From the cell containing the given text, extract its center point as (x, y) coordinate. 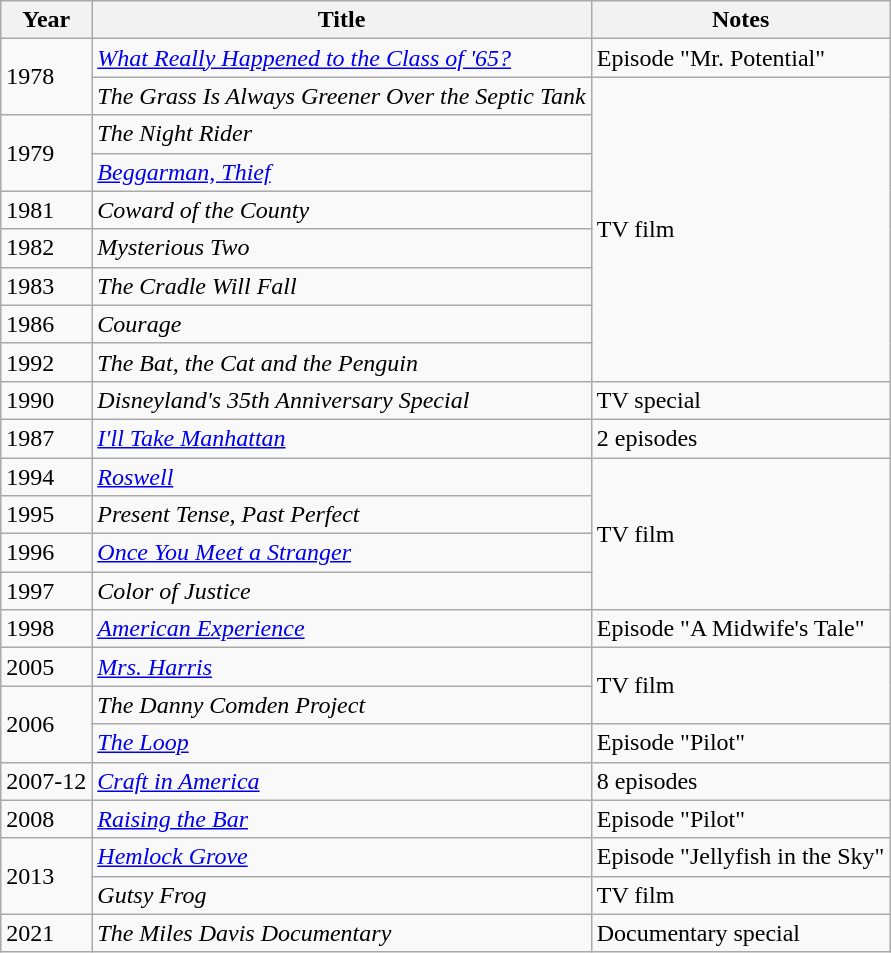
Roswell (342, 477)
Disneyland's 35th Anniversary Special (342, 400)
Title (342, 20)
Episode "Jellyfish in the Sky" (740, 857)
Episode "Mr. Potential" (740, 58)
The Bat, the Cat and the Penguin (342, 362)
The Night Rider (342, 134)
Mysterious Two (342, 248)
2008 (46, 819)
Color of Justice (342, 591)
1987 (46, 438)
Once You Meet a Stranger (342, 553)
1978 (46, 77)
2007-12 (46, 781)
1998 (46, 629)
2013 (46, 876)
What Really Happened to the Class of '65? (342, 58)
Gutsy Frog (342, 895)
TV special (740, 400)
I'll Take Manhattan (342, 438)
1979 (46, 153)
2005 (46, 667)
1996 (46, 553)
Craft in America (342, 781)
1982 (46, 248)
Present Tense, Past Perfect (342, 515)
1990 (46, 400)
Beggarman, Thief (342, 172)
2006 (46, 724)
1981 (46, 210)
2021 (46, 933)
Courage (342, 324)
The Cradle Will Fall (342, 286)
8 episodes (740, 781)
1983 (46, 286)
1986 (46, 324)
Mrs. Harris (342, 667)
Coward of the County (342, 210)
Documentary special (740, 933)
1995 (46, 515)
The Grass Is Always Greener Over the Septic Tank (342, 96)
The Loop (342, 743)
Notes (740, 20)
1992 (46, 362)
Raising the Bar (342, 819)
2 episodes (740, 438)
Year (46, 20)
1994 (46, 477)
1997 (46, 591)
Episode "A Midwife's Tale" (740, 629)
The Danny Comden Project (342, 705)
Hemlock Grove (342, 857)
The Miles Davis Documentary (342, 933)
American Experience (342, 629)
